Capture the cell that displays the provided text and extract its [x, y] central coordinate. 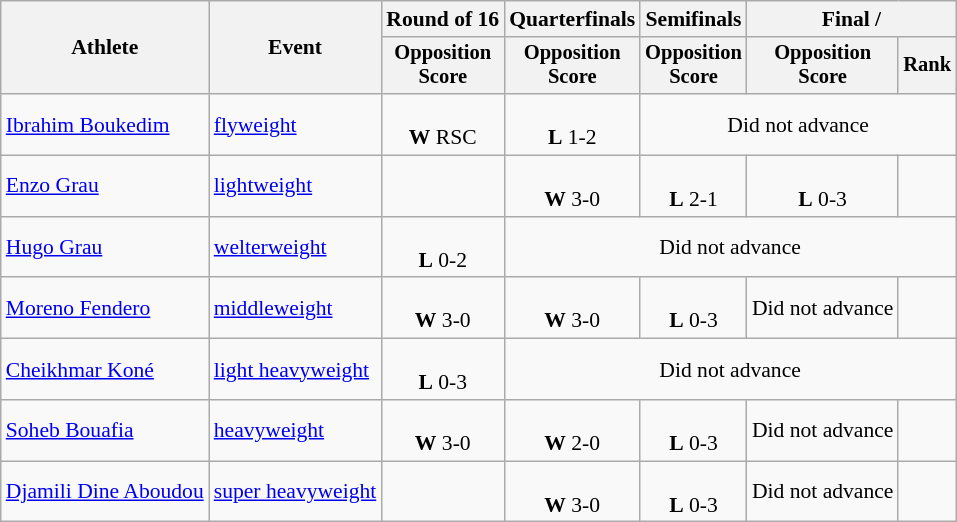
W RSC [442, 124]
welterweight [296, 248]
light heavyweight [296, 370]
Enzo Grau [105, 186]
L 2-1 [694, 186]
Ibrahim Boukedim [105, 124]
W 2-0 [572, 430]
Event [296, 48]
lightweight [296, 186]
Athlete [105, 48]
L 1-2 [572, 124]
Semifinals [694, 19]
Rank [927, 66]
L 0-2 [442, 248]
Round of 16 [442, 19]
Soheb Bouafia [105, 430]
middleweight [296, 308]
heavyweight [296, 430]
Quarterfinals [572, 19]
flyweight [296, 124]
Cheikhmar Koné [105, 370]
Final / [852, 19]
Hugo Grau [105, 248]
Djamili Dine Aboudou [105, 492]
super heavyweight [296, 492]
Moreno Fendero [105, 308]
